Find where the given text appears and provide that cell's center as (X, Y) coordinate. 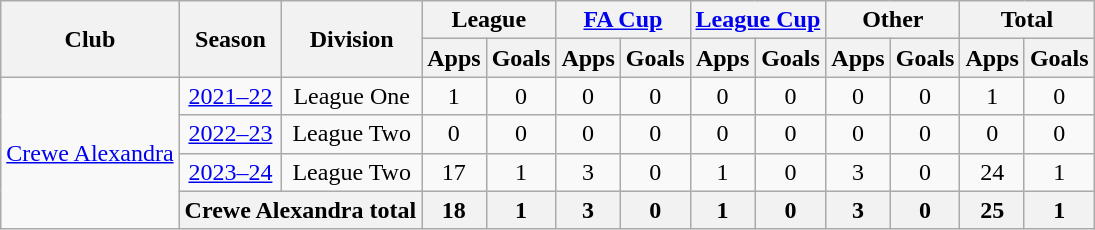
Crewe Alexandra total (300, 210)
Season (230, 39)
Other (893, 20)
Club (90, 39)
FA Cup (623, 20)
Division (352, 39)
17 (454, 172)
2023–24 (230, 172)
League (489, 20)
Crewe Alexandra (90, 153)
24 (992, 172)
League Cup (758, 20)
League One (352, 96)
25 (992, 210)
2022–23 (230, 134)
2021–22 (230, 96)
18 (454, 210)
Total (1027, 20)
